Determine the [x, y] coordinate at the center of the cell enclosing the given text.  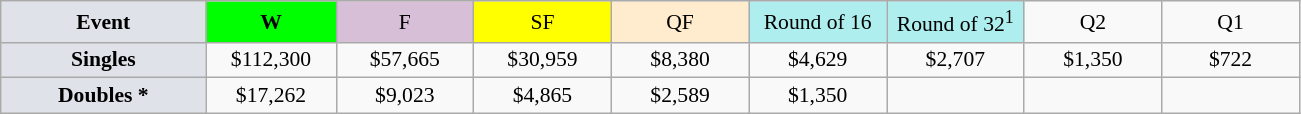
W [271, 22]
Round of 321 [955, 22]
Singles [104, 60]
Event [104, 22]
$57,665 [405, 60]
$2,589 [680, 96]
$30,959 [543, 60]
QF [680, 22]
Q2 [1093, 22]
$112,300 [271, 60]
$722 [1231, 60]
Q1 [1231, 22]
Doubles * [104, 96]
$17,262 [271, 96]
$9,023 [405, 96]
Round of 16 [818, 22]
$4,629 [818, 60]
$8,380 [680, 60]
SF [543, 22]
$4,865 [543, 96]
$2,707 [955, 60]
F [405, 22]
